Extract the [X, Y] coordinate from the center of the cell holding the provided text.  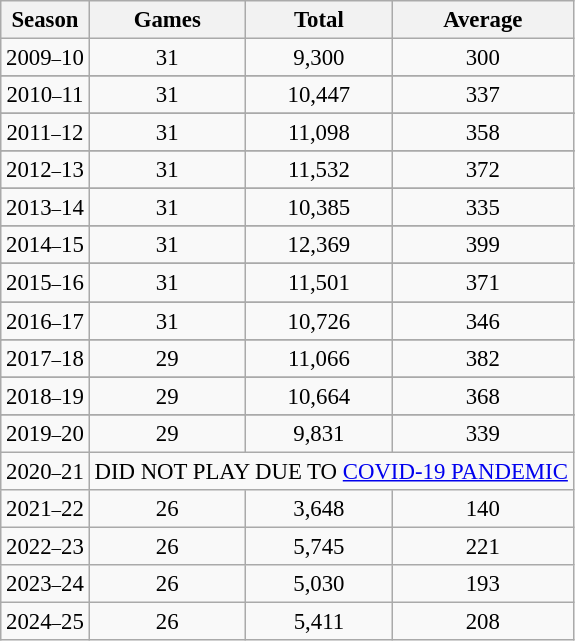
2022–23 [45, 546]
371 [482, 283]
2024–25 [45, 621]
11,532 [318, 170]
2011–12 [45, 133]
2020–21 [45, 471]
300 [482, 58]
5,745 [318, 546]
11,501 [318, 283]
9,300 [318, 58]
140 [482, 509]
368 [482, 396]
10,726 [318, 321]
12,369 [318, 245]
9,831 [318, 433]
2017–18 [45, 358]
335 [482, 208]
5,030 [318, 584]
2010–11 [45, 95]
Total [318, 20]
10,447 [318, 95]
Games [167, 20]
339 [482, 433]
372 [482, 170]
2019–20 [45, 433]
10,385 [318, 208]
5,411 [318, 621]
2014–15 [45, 245]
337 [482, 95]
Season [45, 20]
399 [482, 245]
11,098 [318, 133]
2009–10 [45, 58]
193 [482, 584]
2015–16 [45, 283]
2012–13 [45, 170]
10,664 [318, 396]
382 [482, 358]
Average [482, 20]
358 [482, 133]
2021–22 [45, 509]
2023–24 [45, 584]
2016–17 [45, 321]
11,066 [318, 358]
DID NOT PLAY DUE TO COVID-19 PANDEMIC [331, 471]
3,648 [318, 509]
346 [482, 321]
2018–19 [45, 396]
221 [482, 546]
208 [482, 621]
2013–14 [45, 208]
